Determine the [x, y] coordinate at the center of the cell enclosing the given text.  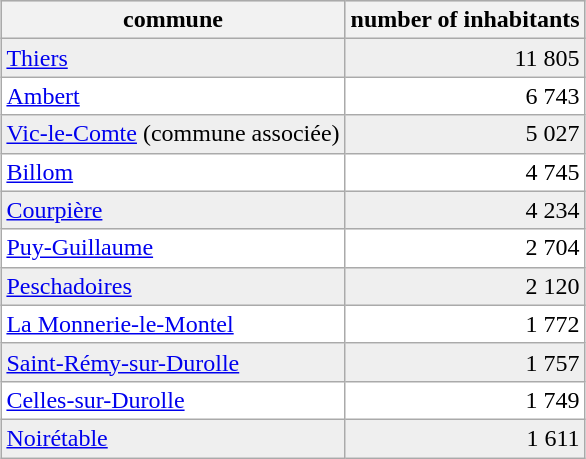
1 772 [465, 324]
4 234 [465, 210]
commune [173, 20]
Billom [173, 172]
La Monnerie-le-Montel [173, 324]
Thiers [173, 58]
Noirétable [173, 438]
Puy-Guillaume [173, 248]
1 749 [465, 400]
number of inhabitants [465, 20]
Peschadoires [173, 286]
1 611 [465, 438]
Celles-sur-Durolle [173, 400]
4 745 [465, 172]
Saint-Rémy-sur-Durolle [173, 362]
Vic-le-Comte (commune associée) [173, 134]
5 027 [465, 134]
6 743 [465, 96]
1 757 [465, 362]
2 704 [465, 248]
Ambert [173, 96]
Courpière [173, 210]
2 120 [465, 286]
11 805 [465, 58]
